Determine the (x, y) coordinate at the center of the cell enclosing the given text.  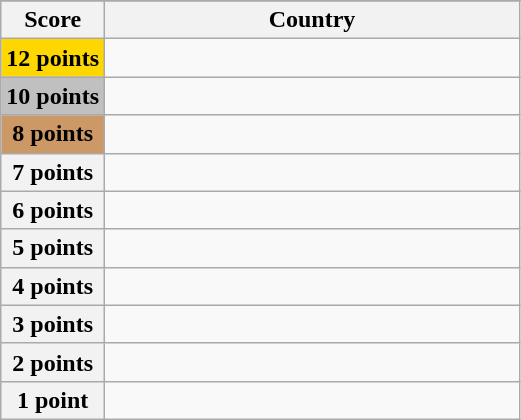
1 point (53, 400)
4 points (53, 286)
Score (53, 20)
8 points (53, 134)
Country (312, 20)
7 points (53, 172)
3 points (53, 324)
6 points (53, 210)
10 points (53, 96)
12 points (53, 58)
5 points (53, 248)
2 points (53, 362)
